Capture the cell that displays the provided text and extract its [x, y] central coordinate. 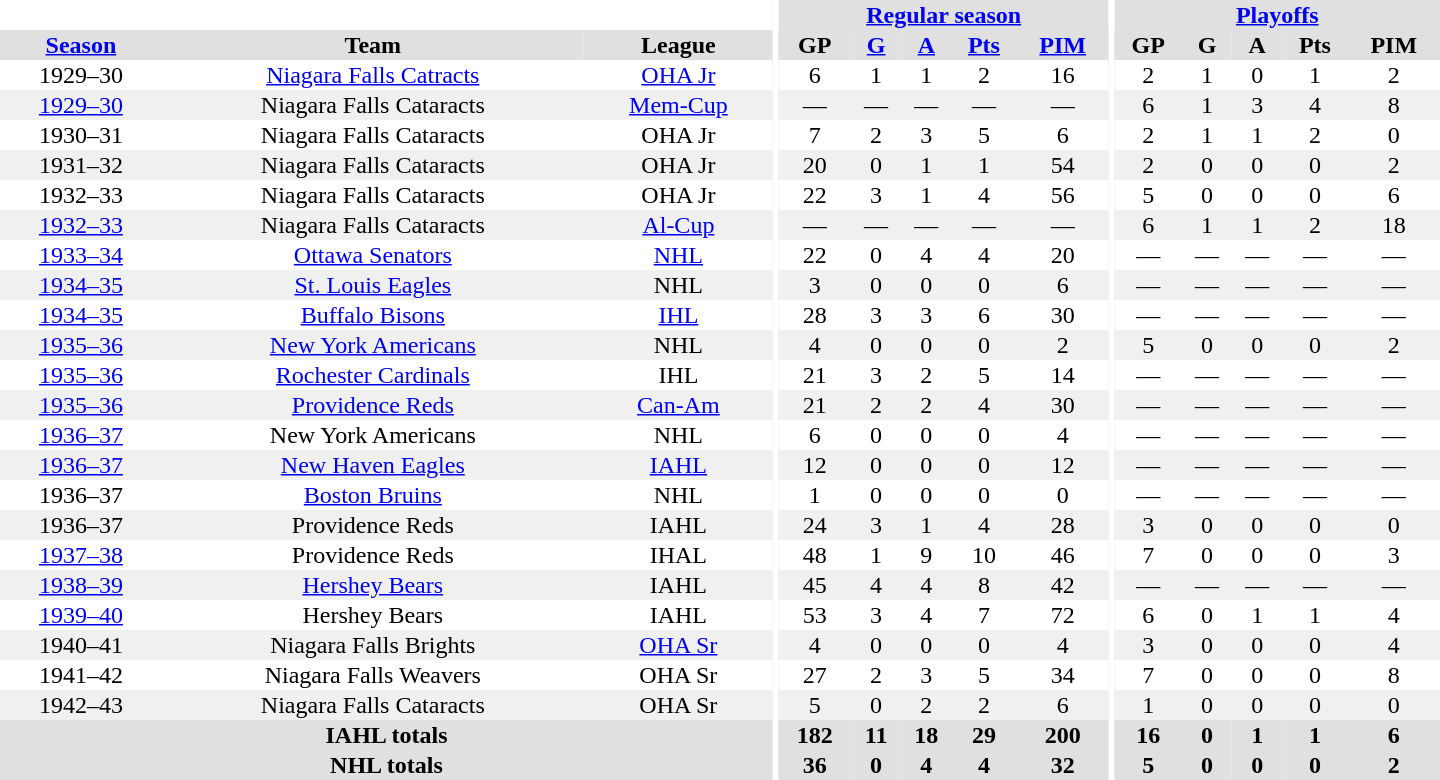
29 [984, 735]
IAHL totals [386, 735]
1941–42 [81, 675]
1939–40 [81, 615]
27 [814, 675]
Team [373, 45]
45 [814, 585]
Mem-Cup [678, 105]
Can-Am [678, 405]
Playoffs [1277, 15]
Niagara Falls Catracts [373, 75]
New Haven Eagles [373, 465]
IHAL [678, 555]
11 [876, 735]
1931–32 [81, 165]
Boston Bruins [373, 495]
1930–31 [81, 135]
42 [1062, 585]
34 [1062, 675]
36 [814, 765]
1940–41 [81, 645]
200 [1062, 735]
10 [984, 555]
St. Louis Eagles [373, 285]
1937–38 [81, 555]
1942–43 [81, 705]
46 [1062, 555]
Season [81, 45]
182 [814, 735]
54 [1062, 165]
Niagara Falls Brights [373, 645]
NHL totals [386, 765]
Rochester Cardinals [373, 375]
72 [1062, 615]
Al-Cup [678, 225]
1938–39 [81, 585]
9 [926, 555]
14 [1062, 375]
53 [814, 615]
48 [814, 555]
League [678, 45]
Niagara Falls Weavers [373, 675]
24 [814, 525]
1933–34 [81, 255]
32 [1062, 765]
56 [1062, 195]
Regular season [943, 15]
Buffalo Bisons [373, 315]
Ottawa Senators [373, 255]
